Find where the given text appears and provide that cell's center as [x, y] coordinate. 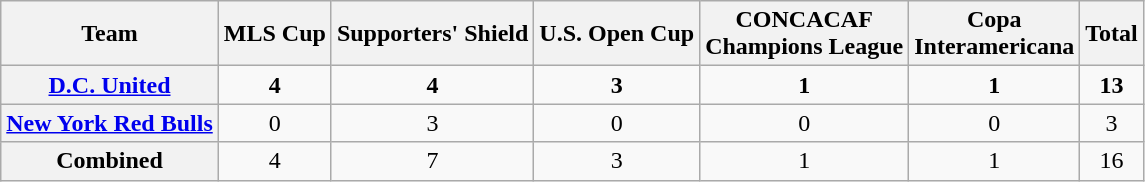
Supporters' Shield [432, 34]
MLS Cup [274, 34]
Total [1112, 34]
New York Red Bulls [110, 123]
16 [1112, 161]
Combined [110, 161]
7 [432, 161]
U.S. Open Cup [617, 34]
CONCACAFChampions League [804, 34]
D.C. United [110, 85]
Team [110, 34]
Copa Interamericana [994, 34]
13 [1112, 85]
